Return (x, y) of the center of cell containing provided text 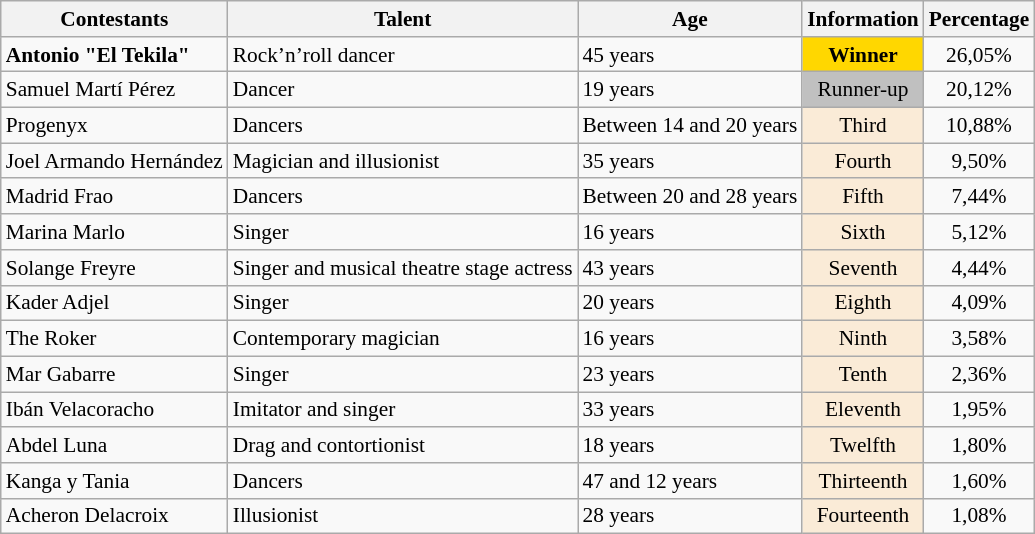
Progenyx (114, 126)
Age (690, 19)
Fourteenth (863, 516)
Illusionist (403, 516)
19 years (690, 90)
Kader Adjel (114, 303)
28 years (690, 516)
Eleventh (863, 410)
Imitator and singer (403, 410)
2,36% (979, 374)
Acheron Delacroix (114, 516)
Third (863, 126)
Information (863, 19)
4,09% (979, 303)
26,05% (979, 55)
1,95% (979, 410)
1,80% (979, 445)
35 years (690, 161)
Fifth (863, 197)
Samuel Martí Pérez (114, 90)
4,44% (979, 268)
Rock’n’roll dancer (403, 55)
The Roker (114, 339)
10,88% (979, 126)
23 years (690, 374)
43 years (690, 268)
Mar Gabarre (114, 374)
Abdel Luna (114, 445)
Antonio "El Tekila" (114, 55)
Tenth (863, 374)
7,44% (979, 197)
Dancer (403, 90)
9,50% (979, 161)
Joel Armando Hernández (114, 161)
Thirteenth (863, 481)
Seventh (863, 268)
5,12% (979, 232)
Winner (863, 55)
Eighth (863, 303)
Contemporary magician (403, 339)
3,58% (979, 339)
1,08% (979, 516)
Twelfth (863, 445)
18 years (690, 445)
Sixth (863, 232)
Drag and contortionist (403, 445)
Solange Freyre (114, 268)
Contestants (114, 19)
Runner-up (863, 90)
20 years (690, 303)
Magician and illusionist (403, 161)
Ibán Velacoracho (114, 410)
33 years (690, 410)
Ninth (863, 339)
Percentage (979, 19)
Between 14 and 20 years (690, 126)
45 years (690, 55)
1,60% (979, 481)
Fourth (863, 161)
Madrid Frao (114, 197)
Singer and musical theatre stage actress (403, 268)
47 and 12 years (690, 481)
Kanga y Tania (114, 481)
Talent (403, 19)
Between 20 and 28 years (690, 197)
20,12% (979, 90)
Marina Marlo (114, 232)
